Return [x, y] of the center of cell containing provided text 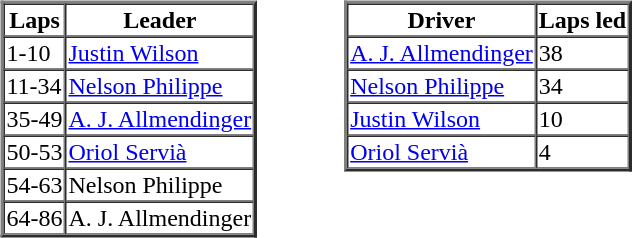
10 [582, 118]
50-53 [35, 152]
38 [582, 52]
4 [582, 152]
Driver [442, 20]
Laps led [582, 20]
54-63 [35, 184]
35-49 [35, 118]
1-10 [35, 52]
Leader [160, 20]
11-34 [35, 86]
34 [582, 86]
Laps [35, 20]
64-86 [35, 218]
